Return the (X, Y) coordinate for the center point of the cell that contains the specified text.  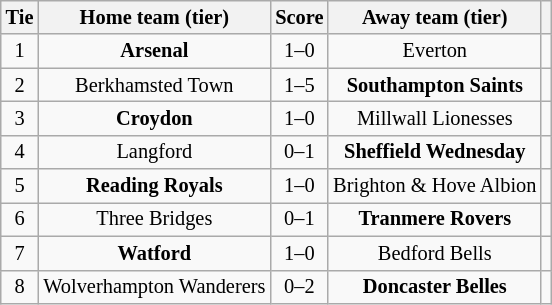
Away team (tier) (434, 17)
Croydon (154, 118)
1–5 (299, 85)
Wolverhampton Wanderers (154, 287)
7 (20, 253)
Millwall Lionesses (434, 118)
Berkhamsted Town (154, 85)
2 (20, 85)
1 (20, 51)
Watford (154, 253)
Arsenal (154, 51)
Southampton Saints (434, 85)
Brighton & Hove Albion (434, 186)
Bedford Bells (434, 253)
Score (299, 17)
6 (20, 219)
8 (20, 287)
Langford (154, 152)
Sheffield Wednesday (434, 152)
0–2 (299, 287)
Reading Royals (154, 186)
Tranmere Rovers (434, 219)
3 (20, 118)
4 (20, 152)
Everton (434, 51)
Three Bridges (154, 219)
Doncaster Belles (434, 287)
5 (20, 186)
Home team (tier) (154, 17)
Tie (20, 17)
